Locate the cell with the specified text and output its (X, Y) center coordinate. 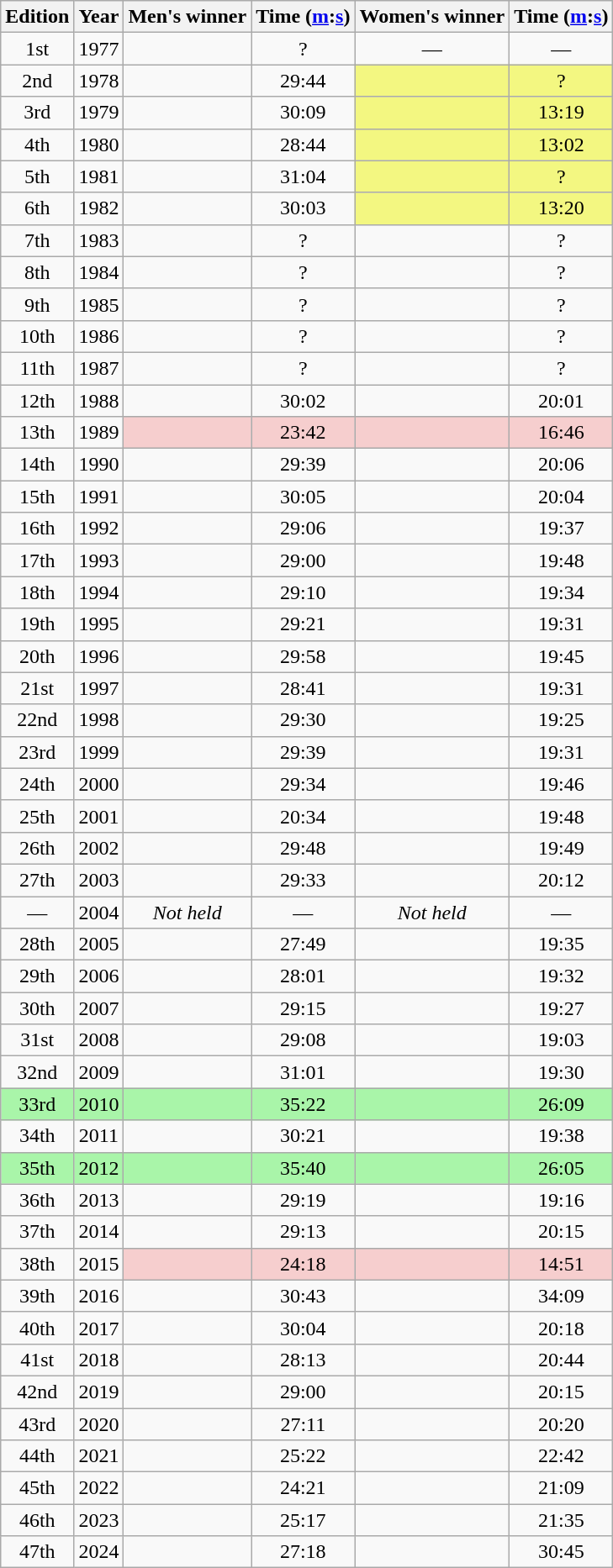
29:48 (303, 848)
19:16 (562, 1200)
20:34 (303, 816)
19:34 (562, 592)
2015 (99, 1264)
35:40 (303, 1168)
14:51 (562, 1264)
11th (37, 368)
2002 (99, 848)
19:03 (562, 1040)
Men's winner (188, 17)
16th (37, 529)
14th (37, 465)
28th (37, 944)
2011 (99, 1136)
2024 (99, 1552)
1981 (99, 176)
29:06 (303, 529)
26:05 (562, 1168)
28:41 (303, 688)
19:27 (562, 1008)
42nd (37, 1392)
1999 (99, 752)
1978 (99, 81)
29:44 (303, 81)
28:01 (303, 976)
17th (37, 560)
2005 (99, 944)
2000 (99, 784)
8th (37, 272)
40th (37, 1328)
32nd (37, 1072)
34th (37, 1136)
30:21 (303, 1136)
2010 (99, 1104)
2023 (99, 1520)
7th (37, 240)
27:49 (303, 944)
29:34 (303, 784)
28:44 (303, 145)
23:42 (303, 433)
1991 (99, 497)
1985 (99, 304)
13:19 (562, 113)
12th (37, 401)
1997 (99, 688)
27th (37, 880)
Women's winner (432, 17)
1992 (99, 529)
29:19 (303, 1200)
19:49 (562, 848)
38th (37, 1264)
41st (37, 1360)
36th (37, 1200)
1996 (99, 656)
Year (99, 17)
2006 (99, 976)
30:02 (303, 401)
20:01 (562, 401)
2020 (99, 1424)
30:43 (303, 1296)
26th (37, 848)
37th (37, 1232)
29:08 (303, 1040)
30th (37, 1008)
30:04 (303, 1328)
3rd (37, 113)
25th (37, 816)
19:30 (562, 1072)
19:35 (562, 944)
18th (37, 592)
Edition (37, 17)
4th (37, 145)
1989 (99, 433)
2016 (99, 1296)
46th (37, 1520)
20:18 (562, 1328)
26:09 (562, 1104)
2004 (99, 912)
19:38 (562, 1136)
2001 (99, 816)
19:45 (562, 656)
6th (37, 208)
1994 (99, 592)
20th (37, 656)
10th (37, 336)
25:17 (303, 1520)
19:37 (562, 529)
1998 (99, 720)
29:58 (303, 656)
30:09 (303, 113)
20:12 (562, 880)
1983 (99, 240)
2nd (37, 81)
2018 (99, 1360)
29th (37, 976)
24:18 (303, 1264)
20:20 (562, 1424)
25:22 (303, 1456)
30:03 (303, 208)
15th (37, 497)
27:18 (303, 1552)
19:46 (562, 784)
1993 (99, 560)
2012 (99, 1168)
44th (37, 1456)
33rd (37, 1104)
31:04 (303, 176)
2014 (99, 1232)
2008 (99, 1040)
27:11 (303, 1424)
2017 (99, 1328)
2019 (99, 1392)
29:30 (303, 720)
1986 (99, 336)
47th (37, 1552)
23rd (37, 752)
2021 (99, 1456)
21st (37, 688)
20:44 (562, 1360)
24th (37, 784)
2003 (99, 880)
39th (37, 1296)
45th (37, 1488)
29:33 (303, 880)
19:32 (562, 976)
2013 (99, 1200)
28:13 (303, 1360)
9th (37, 304)
29:13 (303, 1232)
24:21 (303, 1488)
19th (37, 624)
29:15 (303, 1008)
2022 (99, 1488)
1977 (99, 49)
20:06 (562, 465)
21:09 (562, 1488)
19:25 (562, 720)
1988 (99, 401)
29:21 (303, 624)
13:20 (562, 208)
1984 (99, 272)
5th (37, 176)
1st (37, 49)
21:35 (562, 1520)
13th (37, 433)
1995 (99, 624)
16:46 (562, 433)
31st (37, 1040)
22nd (37, 720)
1979 (99, 113)
1990 (99, 465)
1982 (99, 208)
20:04 (562, 497)
31:01 (303, 1072)
34:09 (562, 1296)
13:02 (562, 145)
2007 (99, 1008)
30:05 (303, 497)
43rd (37, 1424)
2009 (99, 1072)
22:42 (562, 1456)
29:10 (303, 592)
1980 (99, 145)
35:22 (303, 1104)
30:45 (562, 1552)
35th (37, 1168)
1987 (99, 368)
